From the cell containing the given text, extract its center point as (x, y) coordinate. 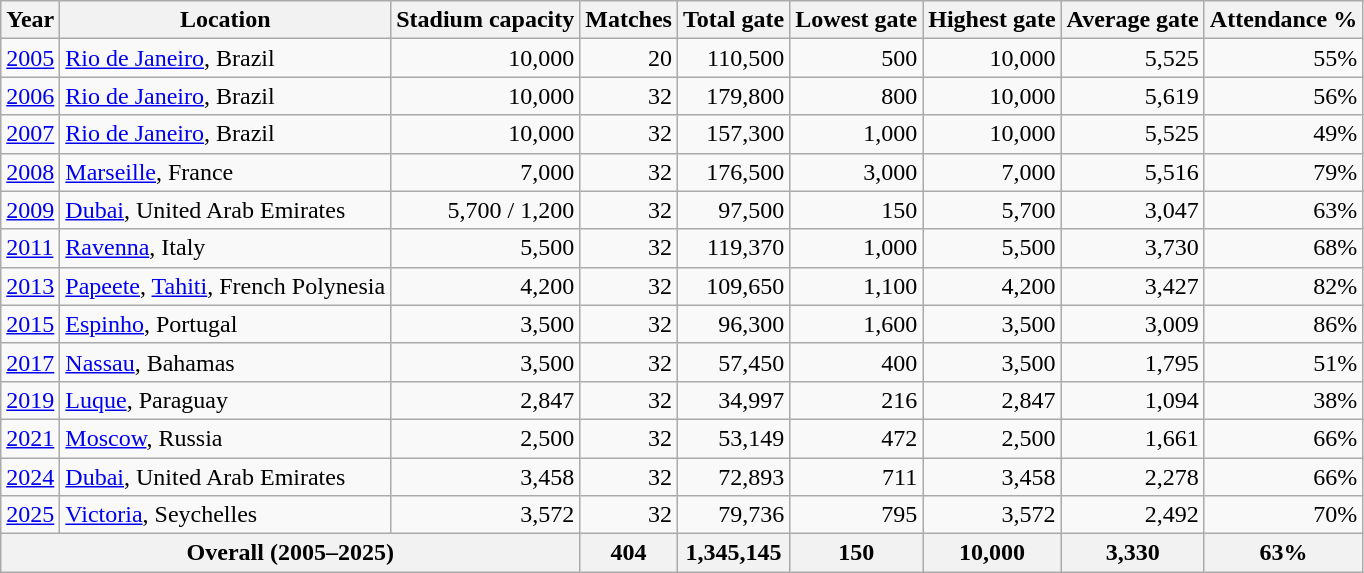
2025 (30, 515)
400 (856, 362)
Matches (629, 20)
2013 (30, 286)
38% (1283, 400)
5,700 (992, 210)
82% (1283, 286)
53,149 (733, 438)
20 (629, 58)
Marseille, France (226, 172)
34,997 (733, 400)
72,893 (733, 477)
110,500 (733, 58)
3,330 (1132, 553)
2006 (30, 96)
404 (629, 553)
79,736 (733, 515)
49% (1283, 134)
1,100 (856, 286)
711 (856, 477)
5,619 (1132, 96)
Total gate (733, 20)
1,661 (1132, 438)
795 (856, 515)
79% (1283, 172)
51% (1283, 362)
55% (1283, 58)
109,650 (733, 286)
Papeete, Tahiti, French Polynesia (226, 286)
2005 (30, 58)
2015 (30, 324)
Attendance % (1283, 20)
2019 (30, 400)
Moscow, Russia (226, 438)
Luque, Paraguay (226, 400)
Victoria, Seychelles (226, 515)
5,516 (1132, 172)
57,450 (733, 362)
2024 (30, 477)
2011 (30, 248)
Ravenna, Italy (226, 248)
2021 (30, 438)
1,345,145 (733, 553)
216 (856, 400)
119,370 (733, 248)
2,492 (1132, 515)
179,800 (733, 96)
5,700 / 1,200 (486, 210)
Location (226, 20)
1,795 (1132, 362)
Lowest gate (856, 20)
Year (30, 20)
Highest gate (992, 20)
472 (856, 438)
Overall (2005–2025) (290, 553)
500 (856, 58)
70% (1283, 515)
96,300 (733, 324)
2008 (30, 172)
2009 (30, 210)
Nassau, Bahamas (226, 362)
3,427 (1132, 286)
2,278 (1132, 477)
Stadium capacity (486, 20)
3,047 (1132, 210)
86% (1283, 324)
68% (1283, 248)
56% (1283, 96)
157,300 (733, 134)
2017 (30, 362)
3,009 (1132, 324)
97,500 (733, 210)
Average gate (1132, 20)
3,000 (856, 172)
1,600 (856, 324)
2007 (30, 134)
176,500 (733, 172)
Espinho, Portugal (226, 324)
1,094 (1132, 400)
3,730 (1132, 248)
800 (856, 96)
